Pinpoint the cell where the given text exists, returning its [x, y] midpoint coordinate. 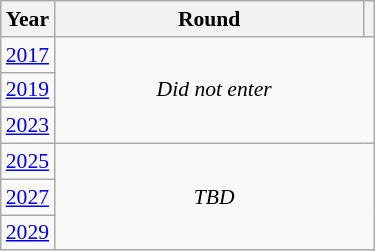
2027 [28, 197]
Year [28, 19]
2029 [28, 233]
2019 [28, 90]
TBD [214, 198]
2025 [28, 162]
Did not enter [214, 90]
Round [209, 19]
2017 [28, 55]
2023 [28, 126]
